Pinpoint the cell where the given text exists, returning its [X, Y] midpoint coordinate. 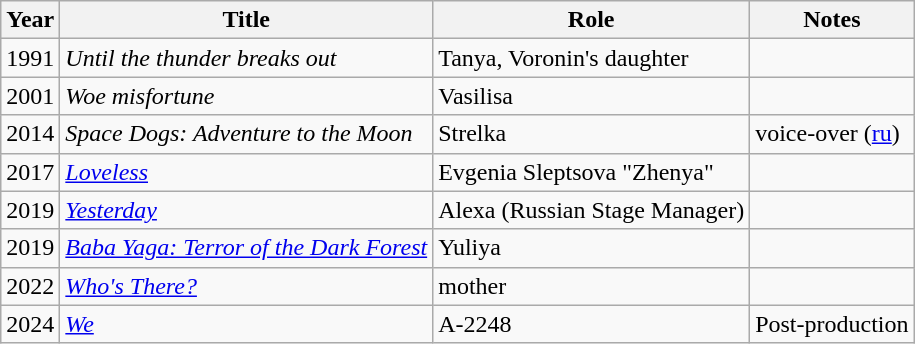
Title [246, 20]
Space Dogs: Adventure to the Moon [246, 134]
2001 [30, 96]
Strelka [592, 134]
Yuliya [592, 248]
1991 [30, 58]
Until the thunder breaks out [246, 58]
2017 [30, 172]
Notes [832, 20]
mother [592, 286]
Yesterday [246, 210]
Alexa (Russian Stage Manager) [592, 210]
Post-production [832, 324]
2024 [30, 324]
voice-over (ru) [832, 134]
Woe misfortune [246, 96]
Role [592, 20]
Evgenia Sleptsova "Zhenya" [592, 172]
We [246, 324]
2014 [30, 134]
Tanya, Voronin's daughter [592, 58]
Loveless [246, 172]
A-2248 [592, 324]
Year [30, 20]
Who's There? [246, 286]
Baba Yaga: Terror of the Dark Forest [246, 248]
2022 [30, 286]
Vasilisa [592, 96]
